Return (X, Y) of the center of cell containing provided text 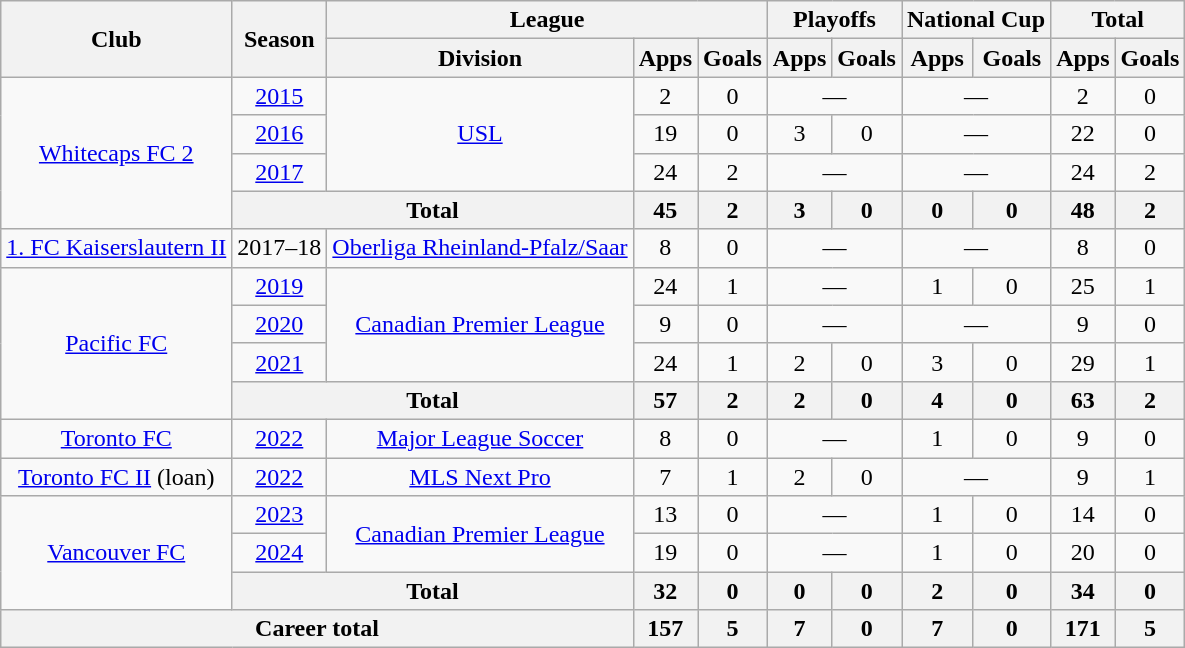
20 (1083, 553)
2023 (280, 515)
USL (480, 134)
2024 (280, 553)
Playoffs (834, 20)
29 (1083, 362)
2016 (280, 134)
Division (480, 58)
Club (116, 39)
League (547, 20)
45 (665, 210)
Season (280, 39)
Vancouver FC (116, 553)
Toronto FC (116, 438)
2019 (280, 286)
Career total (317, 629)
2021 (280, 362)
Whitecaps FC 2 (116, 153)
13 (665, 515)
4 (938, 400)
34 (1083, 591)
MLS Next Pro (480, 477)
2017–18 (280, 248)
14 (1083, 515)
32 (665, 591)
171 (1083, 629)
2017 (280, 172)
57 (665, 400)
157 (665, 629)
Toronto FC II (loan) (116, 477)
Oberliga Rheinland-Pfalz/Saar (480, 248)
22 (1083, 134)
1. FC Kaiserslautern II (116, 248)
National Cup (976, 20)
63 (1083, 400)
Major League Soccer (480, 438)
48 (1083, 210)
Pacific FC (116, 343)
2020 (280, 324)
25 (1083, 286)
2015 (280, 96)
